Detect which cell encompasses the target text, then output its (x, y) center coordinate. 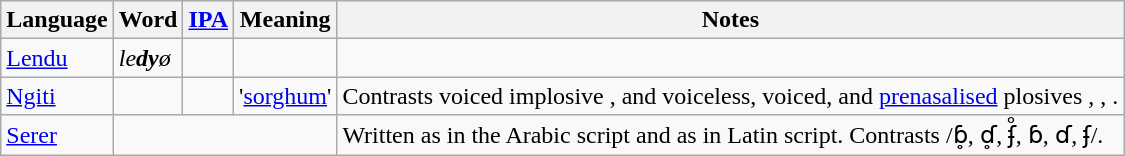
Notes (730, 20)
Contrasts voiced implosive , and voiceless, voiced, and prenasalised plosives , , . (730, 96)
Language (57, 20)
IPA (208, 20)
Word (148, 20)
Meaning (286, 20)
Serer (57, 135)
Lendu (57, 58)
Written as in the Arabic script and as in Latin script. Contrasts /ɓ̥, ɗ̥, ʄ̊, ɓ, ɗ, ʄ/. (730, 135)
'sorghum' (286, 96)
Ngiti (57, 96)
ledyø (148, 58)
